Provide the [X, Y] coordinate of the cell's center where the given text is located.  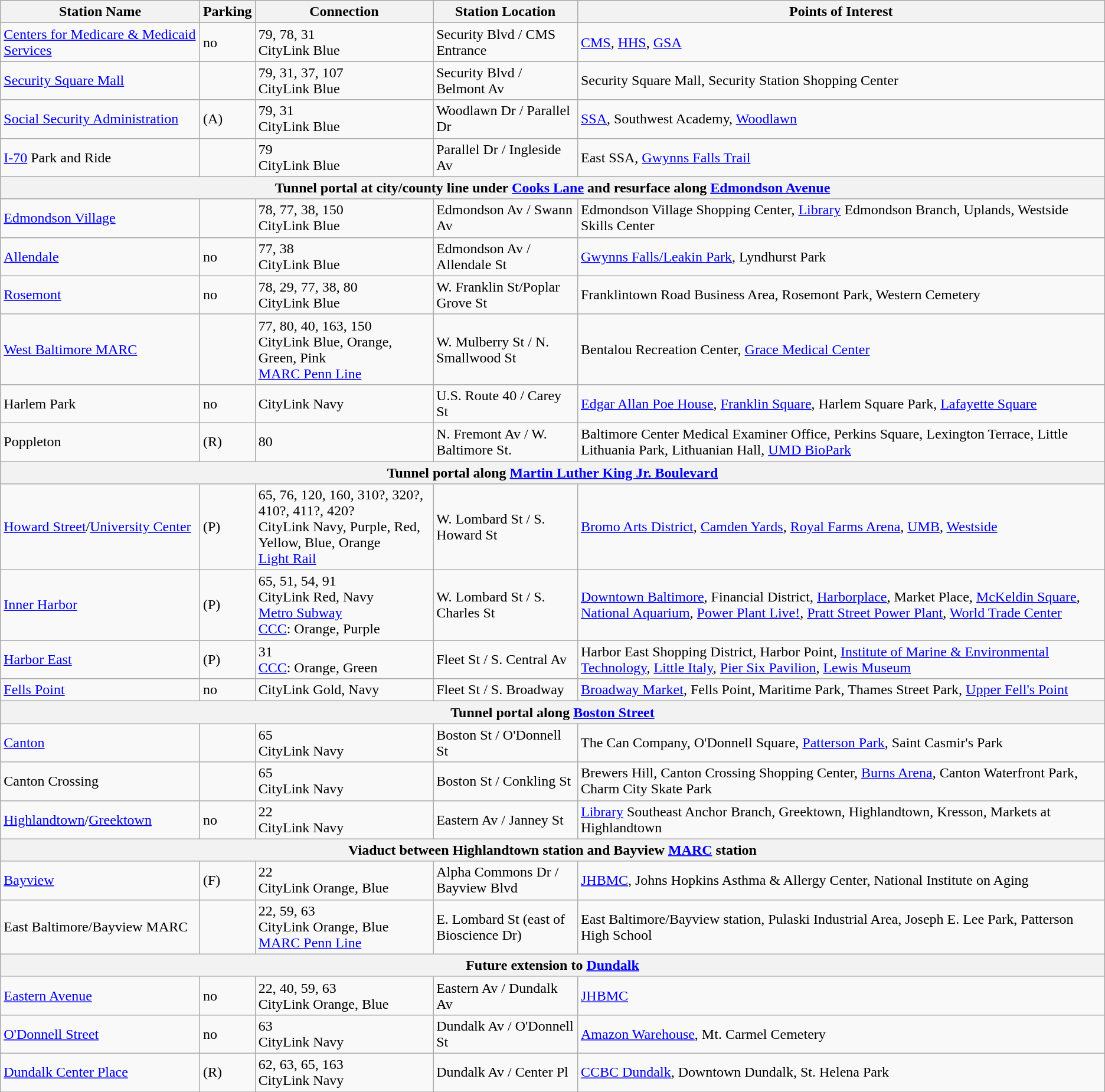
W. Franklin St/Poplar Grove St [505, 295]
Tunnel portal along Martin Luther King Jr. Boulevard [552, 473]
Dundalk Center Place [100, 1072]
Harlem Park [100, 404]
W. Mulberry St / N. Smallwood St [505, 349]
Parking [227, 12]
Connection [344, 12]
East Baltimore/Bayview MARC [100, 927]
22, 40, 59, 63 CityLink Orange, Blue [344, 995]
Dundalk Av / O'Donnell St [505, 1034]
Tunnel portal at city/county line under Cooks Lane and resurface along Edmondson Avenue [552, 188]
SSA, Southwest Academy, Woodlawn [841, 119]
80 [344, 442]
Gwynns Falls/Leakin Park, Lyndhurst Park [841, 256]
Edgar Allan Poe House, Franklin Square, Harlem Square Park, Lafayette Square [841, 404]
Tunnel portal along Boston Street [552, 712]
W. Lombard St / S. Charles St [505, 606]
Bayview [100, 881]
Station Location [505, 12]
Brewers Hill, Canton Crossing Shopping Center, Burns Arena, Canton Waterfront Park, Charm City Skate Park [841, 782]
Harbor East Shopping District, Harbor Point, Institute of Marine & Environmental Technology, Little Italy, Pier Six Pavilion, Lewis Museum [841, 660]
Library Southeast Anchor Branch, Greektown, Highlandtown, Kresson, Markets at Highlandtown [841, 819]
O'Donnell Street [100, 1034]
Allendale [100, 256]
Security Blvd / Belmont Av [505, 80]
East Baltimore/Bayview station, Pulaski Industrial Area, Joseph E. Lee Park, Patterson High School [841, 927]
Highlandtown/Greektown [100, 819]
Howard Street/University Center [100, 527]
Security Square Mall [100, 80]
Edmondson Village [100, 218]
Boston St / Conkling St [505, 782]
Security Square Mall, Security Station Shopping Center [841, 80]
W. Lombard St / S. Howard St [505, 527]
Baltimore Center Medical Examiner Office, Perkins Square, Lexington Terrace, Little Lithuania Park, Lithuanian Hall, UMD BioPark [841, 442]
22 CityLink Navy [344, 819]
Eastern Av / Janney St [505, 819]
22, 59, 63 CityLink Orange, Blue MARC Penn Line [344, 927]
62, 63, 65, 163 CityLink Navy [344, 1072]
Woodlawn Dr / Parallel Dr [505, 119]
CCBC Dundalk, Downtown Dundalk, St. Helena Park [841, 1072]
Franklintown Road Business Area, Rosemont Park, Western Cemetery [841, 295]
78, 29, 77, 38, 80 CityLink Blue [344, 295]
31CCC: Orange, Green [344, 660]
78, 77, 38, 150 CityLink Blue [344, 218]
77, 38 CityLink Blue [344, 256]
Boston St / O'Donnell St [505, 743]
Canton [100, 743]
Viaduct between Highlandtown station and Bayview MARC station [552, 850]
JHBMC [841, 995]
Rosemont [100, 295]
Future extension to Dundalk [552, 965]
N. Fremont Av / W. Baltimore St. [505, 442]
Edmondson Village Shopping Center, Library Edmondson Branch, Uplands, Westside Skills Center [841, 218]
CMS, HHS, GSA [841, 42]
Parallel Dr / Ingleside Av [505, 157]
65, 51, 54, 91 CityLink Red, Navy Metro SubwayCCC: Orange, Purple [344, 606]
(A) [227, 119]
Bromo Arts District, Camden Yards, Royal Farms Arena, UMB, Westside [841, 527]
77, 80, 40, 163, 150 CityLink Blue, Orange, Green, Pink MARC Penn Line [344, 349]
79, 31, 37, 107 CityLink Blue [344, 80]
Inner Harbor [100, 606]
63 CityLink Navy [344, 1034]
22 CityLink Orange, Blue [344, 881]
79 CityLink Blue [344, 157]
Security Blvd / CMS Entrance [505, 42]
Poppleton [100, 442]
65, 76, 120, 160, 310?, 320?, 410?, 411?, 420? CityLink Navy, Purple, Red, Yellow, Blue, Orange Light Rail [344, 527]
Dundalk Av / Center Pl [505, 1072]
CityLink Navy [344, 404]
I-70 Park and Ride [100, 157]
Fells Point [100, 690]
E. Lombard St (east of Bioscience Dr) [505, 927]
West Baltimore MARC [100, 349]
East SSA, Gwynns Falls Trail [841, 157]
Broadway Market, Fells Point, Maritime Park, Thames Street Park, Upper Fell's Point [841, 690]
Fleet St / S. Broadway [505, 690]
Canton Crossing [100, 782]
Points of Interest [841, 12]
79, 78, 31 CityLink Blue [344, 42]
Bentalou Recreation Center, Grace Medical Center [841, 349]
Social Security Administration [100, 119]
Eastern Av / Dundalk Av [505, 995]
Harbor East [100, 660]
Edmondson Av / Swann Av [505, 218]
Eastern Avenue [100, 995]
CityLink Gold, Navy [344, 690]
The Can Company, O'Donnell Square, Patterson Park, Saint Casmir's Park [841, 743]
Alpha Commons Dr / Bayview Blvd [505, 881]
Station Name [100, 12]
Fleet St / S. Central Av [505, 660]
U.S. Route 40 / Carey St [505, 404]
JHBMC, Johns Hopkins Asthma & Allergy Center, National Institute on Aging [841, 881]
Edmondson Av / Allendale St [505, 256]
(F) [227, 881]
79, 31 CityLink Blue [344, 119]
Centers for Medicare & Medicaid Services [100, 42]
Amazon Warehouse, Mt. Carmel Cemetery [841, 1034]
